Provide the [X, Y] coordinate of the cell's center where the given text is located.  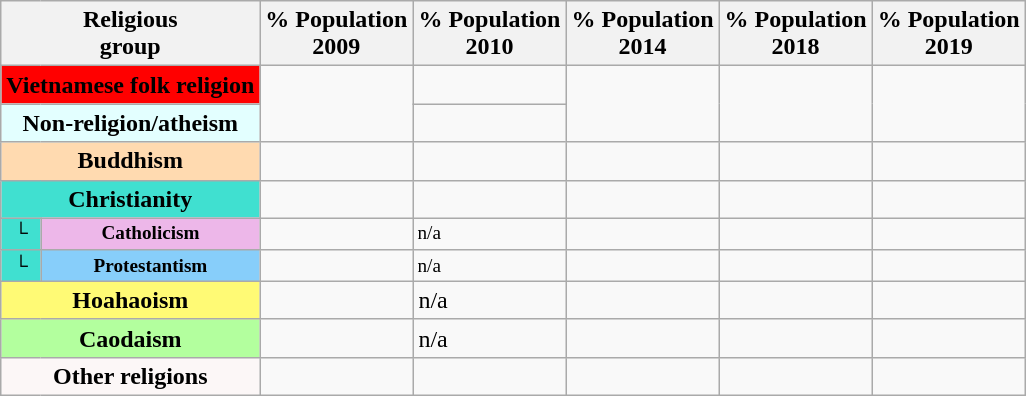
% Population 2014 [642, 34]
Hoahaoism [130, 300]
% Population 2018 [796, 34]
Religiousgroup [130, 34]
Buddhism [130, 161]
% Population 2019 [948, 34]
% Population 2010 [490, 34]
Non-religion/atheism [130, 123]
% Population 2009 [336, 34]
Christianity [130, 199]
Catholicism [150, 234]
Other religions [130, 376]
Caodaism [130, 338]
Vietnamese folk religion [130, 85]
Protestantism [150, 266]
